Find where the given text appears and provide that cell's center as [X, Y] coordinate. 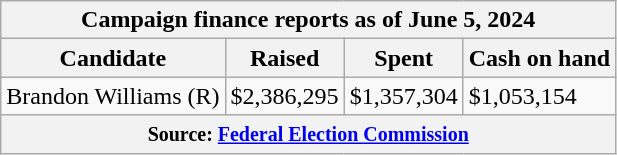
Candidate [113, 58]
$1,053,154 [539, 96]
Spent [404, 58]
Cash on hand [539, 58]
Campaign finance reports as of June 5, 2024 [308, 20]
Source: Federal Election Commission [308, 134]
$1,357,304 [404, 96]
$2,386,295 [284, 96]
Raised [284, 58]
Brandon Williams (R) [113, 96]
